Identify which cell holds the provided text, then report its [X, Y] central coordinate. 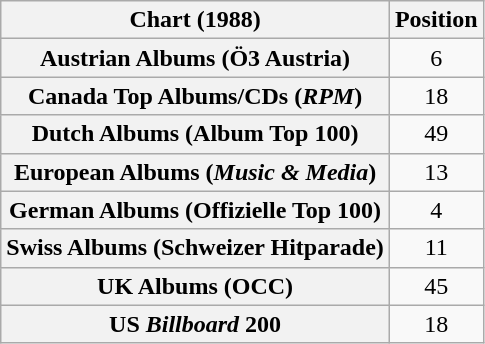
Dutch Albums (Album Top 100) [196, 134]
US Billboard 200 [196, 324]
Position [436, 20]
German Albums (Offizielle Top 100) [196, 210]
49 [436, 134]
13 [436, 172]
Canada Top Albums/CDs (RPM) [196, 96]
European Albums (Music & Media) [196, 172]
UK Albums (OCC) [196, 286]
45 [436, 286]
4 [436, 210]
6 [436, 58]
Austrian Albums (Ö3 Austria) [196, 58]
11 [436, 248]
Chart (1988) [196, 20]
Swiss Albums (Schweizer Hitparade) [196, 248]
